Provide the (X, Y) coordinate of the cell's center where the given text is located.  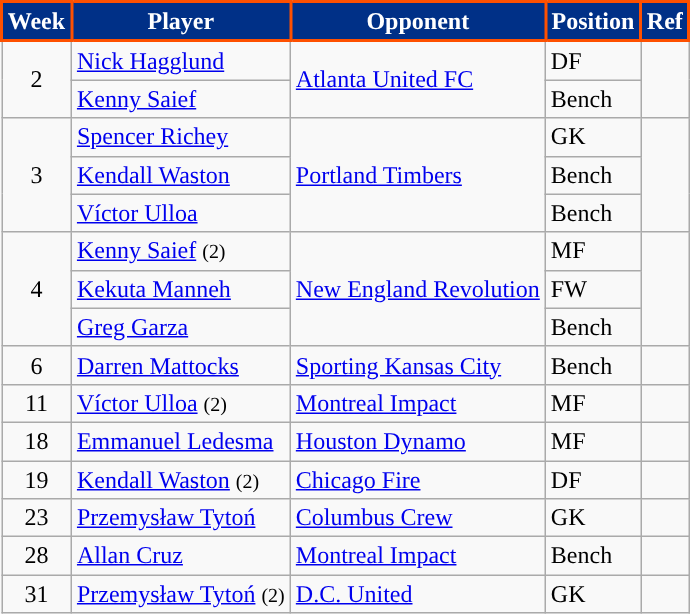
Week (37, 22)
Ref (666, 22)
2 (37, 80)
Greg Garza (180, 327)
Opponent (418, 22)
11 (37, 403)
Kenny Saief (2) (180, 251)
Víctor Ulloa (180, 213)
Sporting Kansas City (418, 365)
31 (37, 594)
Player (180, 22)
Kendall Waston (2) (180, 479)
18 (37, 441)
Kekuta Manneh (180, 289)
Przemysław Tytoń (2) (180, 594)
Nick Hagglund (180, 60)
3 (37, 175)
28 (37, 556)
Darren Mattocks (180, 365)
Spencer Richey (180, 137)
D.C. United (418, 594)
Atlanta United FC (418, 80)
6 (37, 365)
Kendall Waston (180, 175)
Houston Dynamo (418, 441)
Víctor Ulloa (2) (180, 403)
Allan Cruz (180, 556)
FW (592, 289)
Portland Timbers (418, 175)
4 (37, 289)
Przemysław Tytoń (180, 518)
Kenny Saief (180, 99)
19 (37, 479)
New England Revolution (418, 289)
Position (592, 22)
Emmanuel Ledesma (180, 441)
23 (37, 518)
Chicago Fire (418, 479)
Columbus Crew (418, 518)
